Capture the cell that displays the provided text and extract its (x, y) central coordinate. 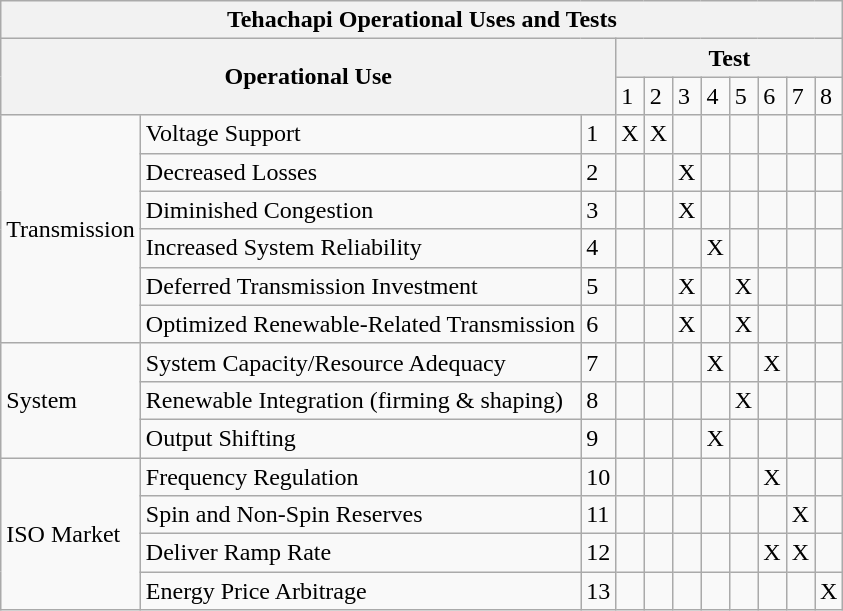
Tehachapi Operational Uses and Tests (422, 20)
Spin and Non-Spin Reserves (360, 515)
Operational Use (308, 77)
System Capacity/Resource Adequacy (360, 362)
Diminished Congestion (360, 210)
Transmission (71, 229)
Renewable Integration (firming & shaping) (360, 400)
12 (598, 553)
Decreased Losses (360, 172)
Voltage Support (360, 134)
Frequency Regulation (360, 477)
10 (598, 477)
13 (598, 591)
ISO Market (71, 534)
Energy Price Arbitrage (360, 591)
System (71, 400)
Increased System Reliability (360, 248)
Deferred Transmission Investment (360, 286)
Optimized Renewable-Related Transmission (360, 324)
9 (598, 438)
11 (598, 515)
Output Shifting (360, 438)
Deliver Ramp Rate (360, 553)
Test (730, 58)
